Locate the cell with the specified text and output its [x, y] center coordinate. 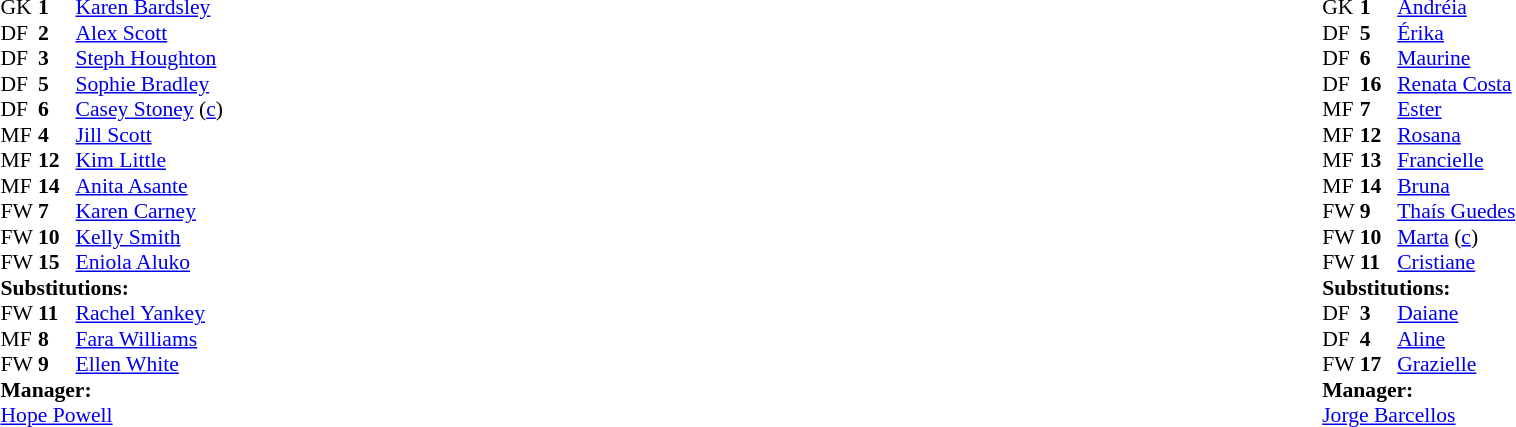
Daiane [1456, 313]
Karen Carney [150, 211]
Cristiane [1456, 263]
8 [57, 339]
Aline [1456, 339]
Ellen White [150, 365]
Francielle [1456, 161]
Maurine [1456, 59]
Fara Williams [150, 339]
Anita Asante [150, 186]
17 [1379, 365]
Rosana [1456, 135]
Sophie Bradley [150, 84]
Jill Scott [150, 135]
Grazielle [1456, 365]
15 [57, 263]
13 [1379, 161]
16 [1379, 84]
Renata Costa [1456, 84]
Steph Houghton [150, 59]
Marta (c) [1456, 237]
Thaís Guedes [1456, 211]
Casey Stoney (c) [150, 109]
Kim Little [150, 161]
Eniola Aluko [150, 263]
2 [57, 33]
Kelly Smith [150, 237]
Bruna [1456, 186]
Rachel Yankey [150, 313]
Ester [1456, 109]
Alex Scott [150, 33]
Érika [1456, 33]
